Scan for the cell matching the given text and deliver its (x, y) coordinate at center. 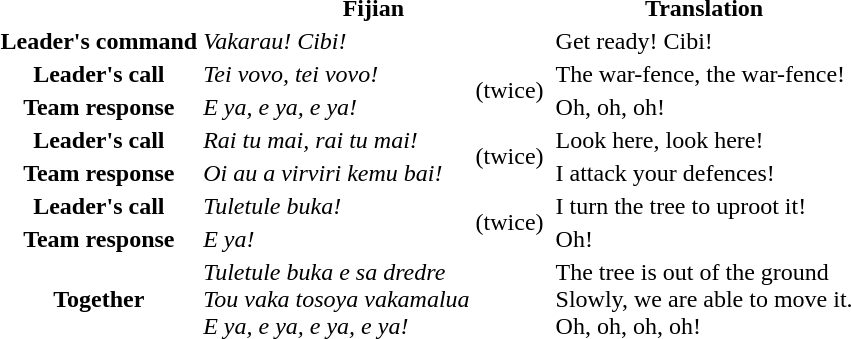
Tuletule buka! (336, 206)
Oi au a virviri kemu bai! (336, 173)
Vakarau! Cibi! (374, 41)
Rai tu mai, rai tu mai! (336, 140)
E ya! (336, 239)
E ya, e ya, e ya! (336, 107)
Tei vovo, tei vovo! (336, 74)
